Find where the given text appears and provide that cell's center as (X, Y) coordinate. 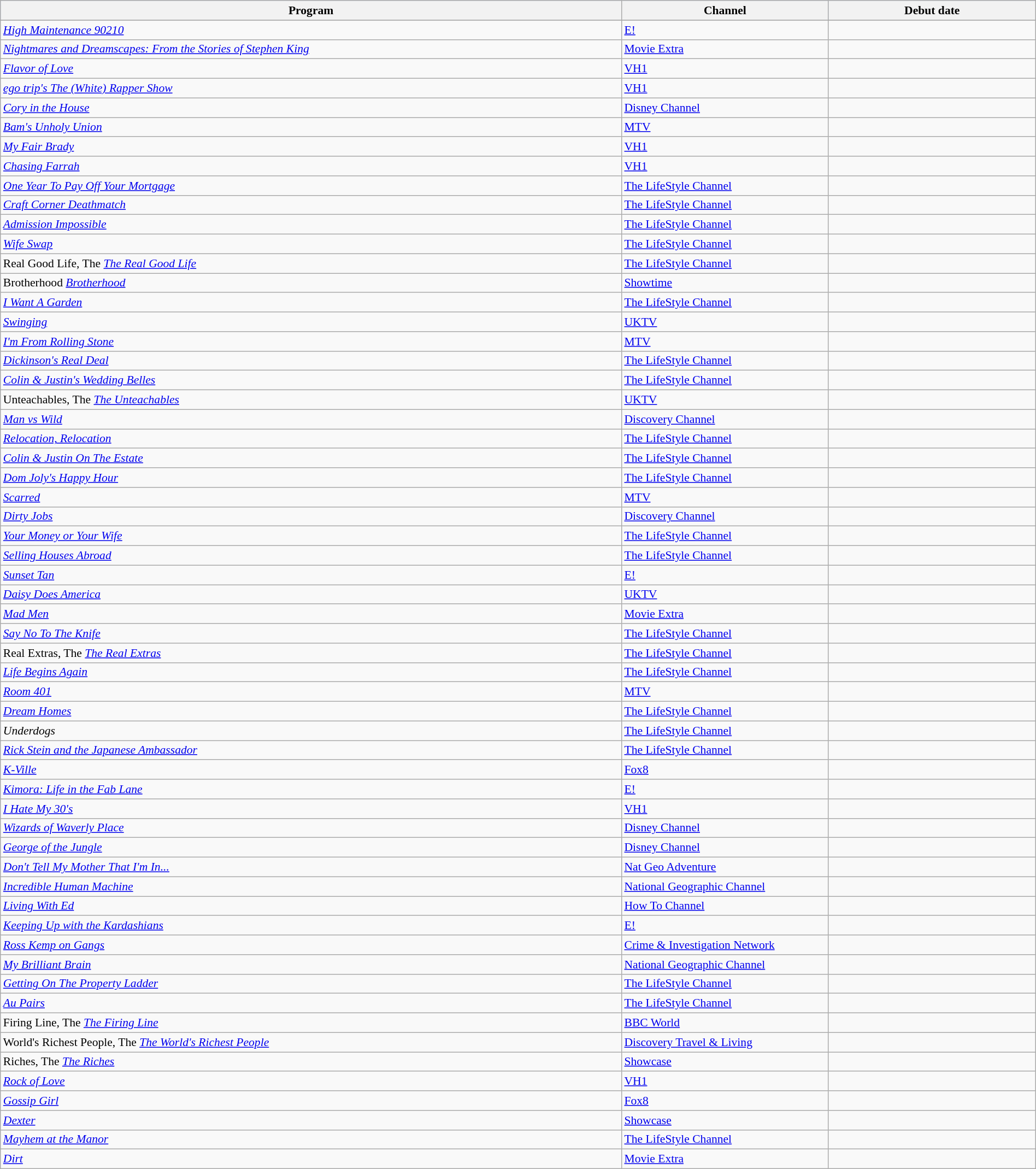
I Want A Garden (311, 303)
Showtime (725, 283)
Program (311, 10)
Dream Homes (311, 712)
Your Money or Your Wife (311, 536)
Admission Impossible (311, 225)
Discovery Travel & Living (725, 1042)
Channel (725, 10)
Flavor of Love (311, 69)
My Brilliant Brain (311, 965)
Nat Geo Adventure (725, 867)
Unteachables, The The Unteachables (311, 400)
Riches, The The Riches (311, 1062)
Nightmares and Dreamscapes: From the Stories of Stephen King (311, 49)
Dickinson's Real Deal (311, 361)
Incredible Human Machine (311, 886)
Real Good Life, The The Real Good Life (311, 263)
Dom Joly's Happy Hour (311, 478)
My Fair Brady (311, 147)
Mad Men (311, 614)
Cory in the House (311, 108)
ego trip's The (White) Rapper Show (311, 89)
Don't Tell My Mother That I'm In... (311, 867)
Real Extras, The The Real Extras (311, 653)
Getting On The Property Ladder (311, 984)
Debut date (932, 10)
BBC World (725, 1023)
Mayhem at the Manor (311, 1139)
Colin & Justin On The Estate (311, 459)
High Maintenance 90210 (311, 30)
I'm From Rolling Stone (311, 342)
K-Ville (311, 770)
World's Richest People, The The World's Richest People (311, 1042)
Au Pairs (311, 1003)
I Hate My 30's (311, 809)
Rock of Love (311, 1082)
Kimora: Life in the Fab Lane (311, 789)
Dirty Jobs (311, 516)
Colin & Justin's Wedding Belles (311, 380)
Chasing Farrah (311, 166)
Craft Corner Deathmatch (311, 205)
Living With Ed (311, 906)
Say No To The Knife (311, 633)
Brotherhood Brotherhood (311, 283)
One Year To Pay Off Your Mortgage (311, 186)
Relocation, Relocation (311, 439)
How To Channel (725, 906)
Underdogs (311, 731)
Daisy Does America (311, 595)
Ross Kemp on Gangs (311, 945)
Dexter (311, 1120)
Room 401 (311, 692)
Wife Swap (311, 244)
Rick Stein and the Japanese Ambassador (311, 750)
Crime & Investigation Network (725, 945)
George of the Jungle (311, 848)
Firing Line, The The Firing Line (311, 1023)
Selling Houses Abroad (311, 556)
Man vs Wild (311, 419)
Dirt (311, 1159)
Wizards of Waverly Place (311, 828)
Swinging (311, 322)
Sunset Tan (311, 575)
Life Begins Again (311, 672)
Gossip Girl (311, 1101)
Keeping Up with the Kardashians (311, 926)
Bam's Unholy Union (311, 127)
Scarred (311, 497)
